Determine the [X, Y] coordinate at the center of the cell enclosing the given text.  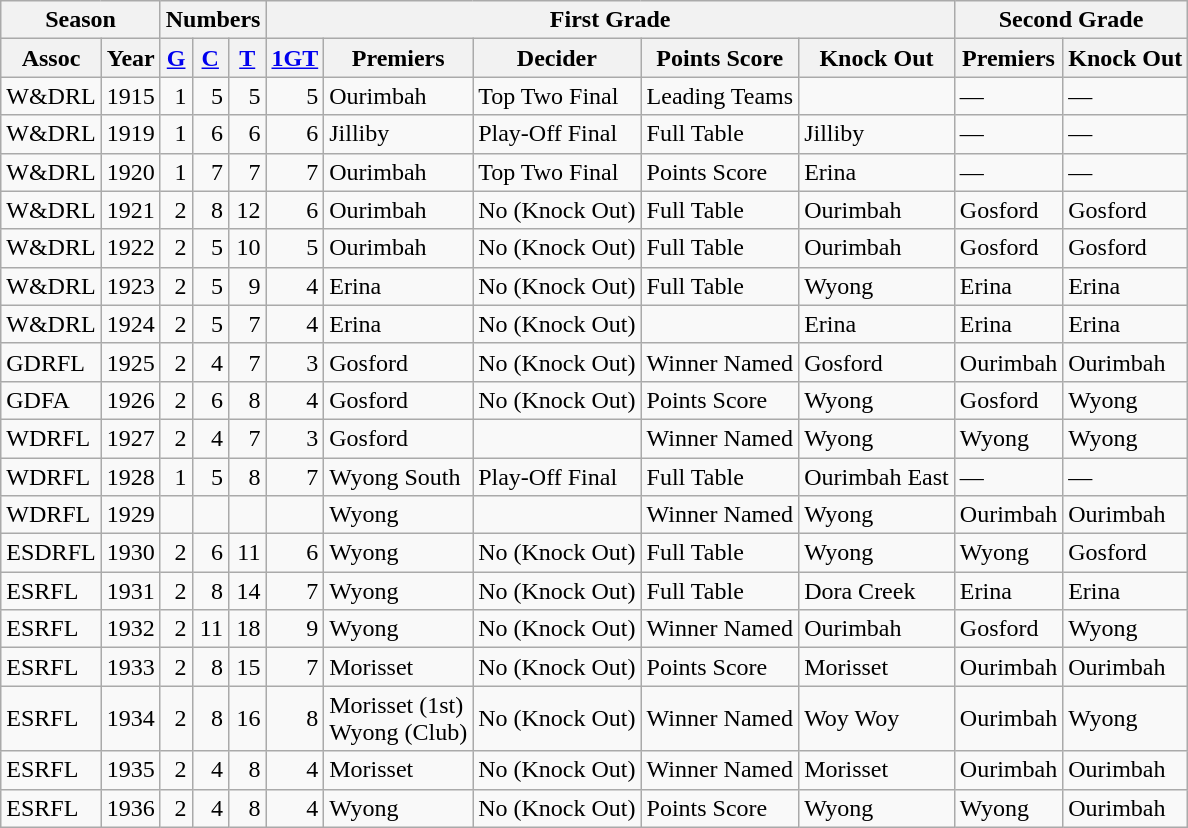
18 [246, 629]
G [176, 58]
1928 [130, 477]
1GT [295, 58]
Dora Creek [877, 591]
1933 [130, 667]
10 [246, 248]
1920 [130, 172]
1919 [130, 134]
1936 [130, 808]
1925 [130, 362]
1923 [130, 286]
GDFA [51, 400]
14 [246, 591]
12 [246, 210]
Assoc [51, 58]
Second Grade [1070, 20]
First Grade [610, 20]
Wyong South [398, 477]
Numbers [213, 20]
1921 [130, 210]
Ourimbah East [877, 477]
Leading Teams [720, 96]
C [210, 58]
1922 [130, 248]
1924 [130, 324]
15 [246, 667]
1934 [130, 718]
GDRFL [51, 362]
T [246, 58]
1932 [130, 629]
1930 [130, 553]
Year [130, 58]
Morisset (1st) Wyong (Club) [398, 718]
1926 [130, 400]
1927 [130, 438]
1915 [130, 96]
1931 [130, 591]
1929 [130, 515]
Season [80, 20]
16 [246, 718]
Woy Woy [877, 718]
Decider [557, 58]
ESDRFL [51, 553]
1935 [130, 770]
